Identify which cell holds the provided text, then report its (x, y) central coordinate. 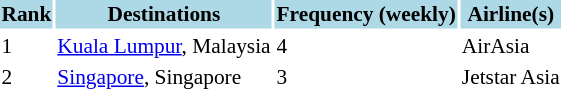
Airline(s) (510, 14)
AirAsia (510, 46)
4 (366, 46)
Kuala Lumpur, Malaysia (164, 46)
1 (26, 46)
Destinations (164, 14)
Frequency (weekly) (366, 14)
Rank (26, 14)
